Find where the given text appears and provide that cell's center as (X, Y) coordinate. 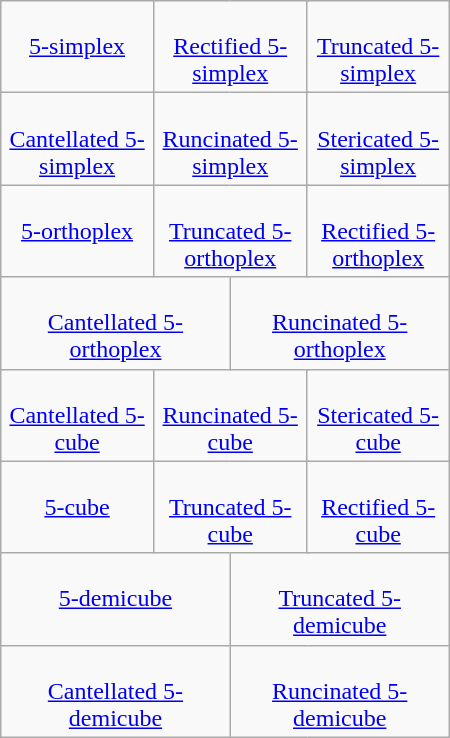
Rectified 5-cube (378, 507)
5-orthoplex (78, 231)
Runcinated 5-orthoplex (340, 323)
Runcinated 5-simplex (230, 139)
Truncated 5-simplex (378, 47)
Truncated 5-demicube (340, 599)
Cantellated 5-simplex (78, 139)
5-demicube (116, 599)
Runcinated 5-demicube (340, 691)
Truncated 5-cube (230, 507)
Cantellated 5-demicube (116, 691)
5-simplex (78, 47)
Rectified 5-simplex (230, 47)
5-cube (78, 507)
Rectified 5-orthoplex (378, 231)
Cantellated 5-cube (78, 415)
Truncated 5-orthoplex (230, 231)
Cantellated 5-orthoplex (116, 323)
Runcinated 5-cube (230, 415)
Stericated 5-cube (378, 415)
Stericated 5-simplex (378, 139)
